Return (X, Y) of the center of cell containing provided text 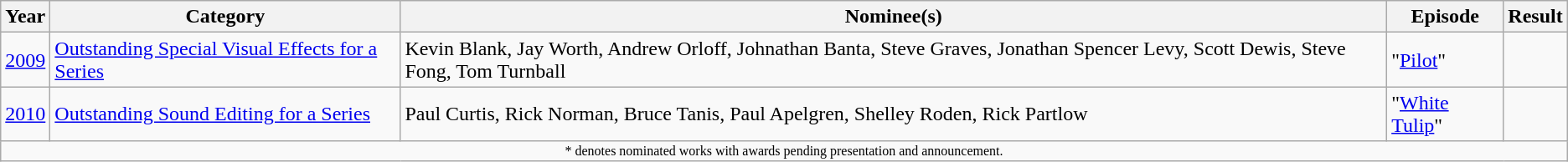
Result (1535, 17)
"Pilot" (1446, 60)
"White Tulip" (1446, 114)
* denotes nominated works with awards pending presentation and announcement. (784, 151)
Kevin Blank, Jay Worth, Andrew Orloff, Johnathan Banta, Steve Graves, Jonathan Spencer Levy, Scott Dewis, Steve Fong, Tom Turnball (894, 60)
2009 (25, 60)
Outstanding Sound Editing for a Series (225, 114)
2010 (25, 114)
Year (25, 17)
Paul Curtis, Rick Norman, Bruce Tanis, Paul Apelgren, Shelley Roden, Rick Partlow (894, 114)
Category (225, 17)
Episode (1446, 17)
Outstanding Special Visual Effects for a Series (225, 60)
Nominee(s) (894, 17)
